Extract the [x, y] coordinate from the center of the cell holding the provided text.  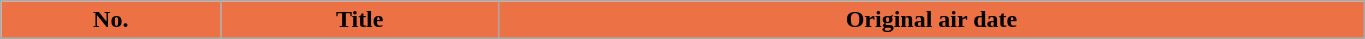
Original air date [932, 20]
No. [111, 20]
Title [360, 20]
